Return the [x, y] coordinate for the center point of the cell that contains the specified text.  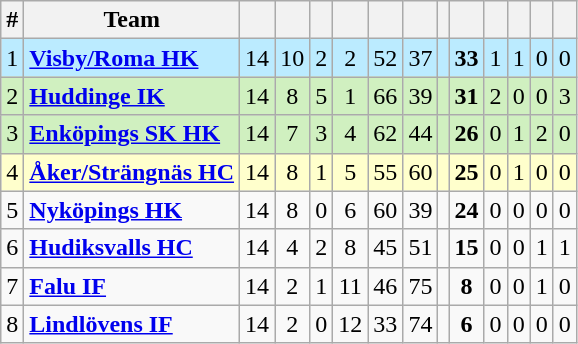
55 [386, 172]
Falu IF [132, 286]
62 [386, 134]
Åker/Strängnäs HC [132, 172]
Team [132, 20]
52 [386, 58]
31 [466, 96]
24 [466, 210]
Lindlövens IF [132, 324]
45 [386, 248]
12 [350, 324]
Nyköpings HK [132, 210]
Enköpings SK HK [132, 134]
66 [386, 96]
37 [420, 58]
Huddinge IK [132, 96]
46 [386, 286]
25 [466, 172]
26 [466, 134]
15 [466, 248]
11 [350, 286]
Visby/Roma HK [132, 58]
51 [420, 248]
10 [292, 58]
# [12, 20]
44 [420, 134]
75 [420, 286]
Hudiksvalls HC [132, 248]
74 [420, 324]
